Find where the given text appears and provide that cell's center as (x, y) coordinate. 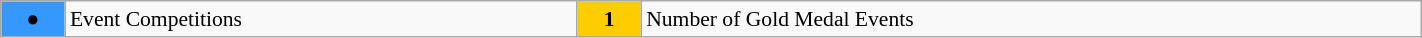
● (33, 19)
Event Competitions (321, 19)
Number of Gold Medal Events (1031, 19)
1 (609, 19)
